Extract the (X, Y) coordinate from the center of the cell holding the provided text.  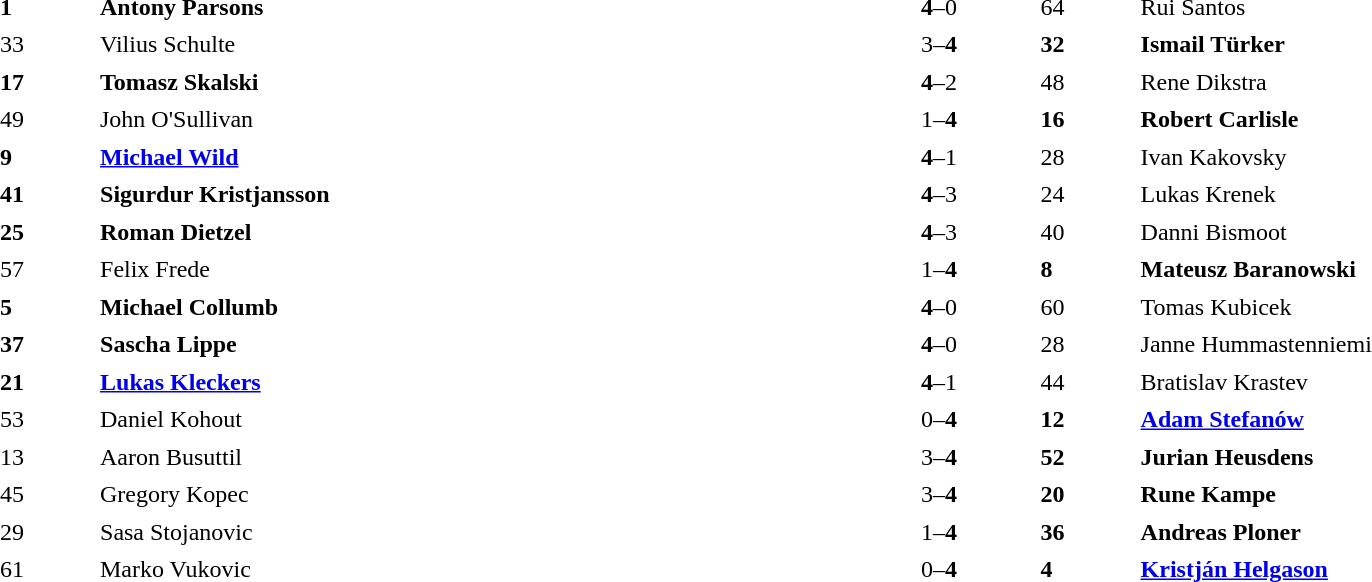
Gregory Kopec (469, 495)
20 (1086, 495)
Vilius Schulte (469, 45)
36 (1086, 532)
24 (1086, 195)
Daniel Kohout (469, 419)
48 (1086, 82)
Michael Collumb (469, 307)
4–2 (938, 82)
Tomasz Skalski (469, 82)
Roman Dietzel (469, 232)
40 (1086, 232)
Felix Frede (469, 269)
52 (1086, 457)
Sasa Stojanovic (469, 532)
John O'Sullivan (469, 119)
Michael Wild (469, 157)
16 (1086, 119)
60 (1086, 307)
32 (1086, 45)
Aaron Busuttil (469, 457)
Sascha Lippe (469, 345)
Sigurdur Kristjansson (469, 195)
12 (1086, 419)
44 (1086, 382)
8 (1086, 269)
Lukas Kleckers (469, 382)
0–4 (938, 419)
